For the text-containing cell, return its midpoint in [x, y] coordinate format. 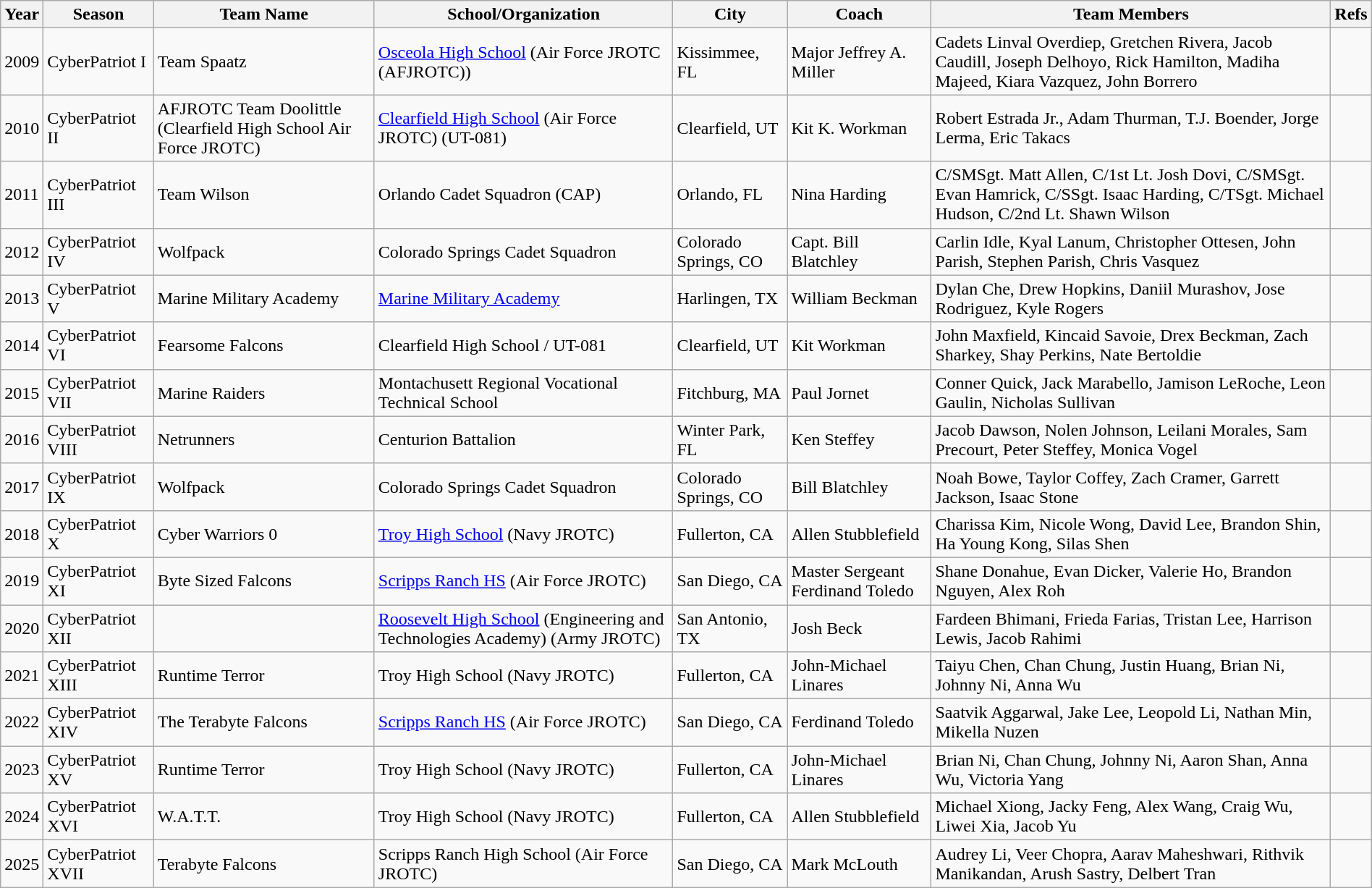
CyberPatriot XI [98, 580]
Carlin Idle, Kyal Lanum, Christopher Ottesen, John Parish, Stephen Parish, Chris Vasquez [1131, 252]
Paul Jornet [860, 392]
Winter Park, FL [730, 440]
School/Organization [524, 14]
Capt. Bill Blatchley [860, 252]
Ken Steffey [860, 440]
Team Name [263, 14]
Harlingen, TX [730, 298]
W.A.T.T. [263, 816]
2023 [22, 770]
CyberPatriot XIII [98, 676]
Fardeen Bhimani, Frieda Farias, Tristan Lee, Harrison Lewis, Jacob Rahimi [1131, 628]
CyberPatriot III [98, 195]
AFJROTC Team Doolittle (Clearfield High School Air Force JROTC) [263, 128]
Audrey Li, Veer Chopra, Aarav Maheshwari, Rithvik Manikandan, Arush Sastry, Delbert Tran [1131, 864]
2020 [22, 628]
John Maxfield, Kincaid Savoie, Drex Beckman, Zach Sharkey, Shay Perkins, Nate Bertoldie [1131, 346]
CyberPatriot VIII [98, 440]
2025 [22, 864]
Year [22, 14]
Terabyte Falcons [263, 864]
Orlando, FL [730, 195]
Josh Beck [860, 628]
Osceola High School (Air Force JROTC (AFJROTC)) [524, 62]
San Antonio, TX [730, 628]
The Terabyte Falcons [263, 722]
Ferdinand Toledo [860, 722]
2019 [22, 580]
2016 [22, 440]
Taiyu Chen, Chan Chung, Justin Huang, Brian Ni, Johnny Ni, Anna Wu [1131, 676]
City [730, 14]
Conner Quick, Jack Marabello, Jamison LeRoche, Leon Gaulin, Nicholas Sullivan [1131, 392]
Michael Xiong, Jacky Feng, Alex Wang, Craig Wu, Liwei Xia, Jacob Yu [1131, 816]
CyberPatriot XVI [98, 816]
Shane Donahue, Evan Dicker, Valerie Ho, Brandon Nguyen, Alex Roh [1131, 580]
Major Jeffrey A. Miller [860, 62]
Bill Blatchley [860, 486]
2017 [22, 486]
CyberPatriot XV [98, 770]
Kissimmee, FL [730, 62]
2011 [22, 195]
Team Spaatz [263, 62]
2021 [22, 676]
CyberPatriot I [98, 62]
CyberPatriot X [98, 534]
Clearfield High School / UT-081 [524, 346]
CyberPatriot IV [98, 252]
2015 [22, 392]
CyberPatriot VI [98, 346]
CyberPatriot XVII [98, 864]
2024 [22, 816]
Cyber Warriors 0 [263, 534]
CyberPatriot XIV [98, 722]
Centurion Battalion [524, 440]
2014 [22, 346]
CyberPatriot IX [98, 486]
Cadets Linval Overdiep, Gretchen Rivera, Jacob Caudill, Joseph Delhoyo, Rick Hamilton, Madiha Majeed, Kiara Vazquez, John Borrero [1131, 62]
CyberPatriot VII [98, 392]
Kit Workman [860, 346]
Team Wilson [263, 195]
Scripps Ranch High School (Air Force JROTC) [524, 864]
Clearfield High School (Air Force JROTC) (UT-081) [524, 128]
Roosevelt High School (Engineering and Technologies Academy) (Army JROTC) [524, 628]
2012 [22, 252]
Montachusett Regional Vocational Technical School [524, 392]
Jacob Dawson, Nolen Johnson, Leilani Morales, Sam Precourt, Peter Steffey, Monica Vogel [1131, 440]
Master Sergeant Ferdinand Toledo [860, 580]
Coach [860, 14]
Season [98, 14]
Refs [1351, 14]
Dylan Che, Drew Hopkins, Daniil Murashov, Jose Rodriguez, Kyle Rogers [1131, 298]
Charissa Kim, Nicole Wong, David Lee, Brandon Shin, Ha Young Kong, Silas Shen [1131, 534]
Marine Raiders [263, 392]
2013 [22, 298]
Saatvik Aggarwal, Jake Lee, Leopold Li, Nathan Min, Mikella Nuzen [1131, 722]
Nina Harding [860, 195]
Byte Sized Falcons [263, 580]
Fitchburg, MA [730, 392]
CyberPatriot II [98, 128]
Fearsome Falcons [263, 346]
CyberPatriot V [98, 298]
C/SMSgt. Matt Allen, C/1st Lt. Josh Dovi, C/SMSgt. Evan Hamrick, C/SSgt. Isaac Harding, C/TSgt. Michael Hudson, C/2nd Lt. Shawn Wilson [1131, 195]
2010 [22, 128]
CyberPatriot XII [98, 628]
Noah Bowe, Taylor Coffey, Zach Cramer, Garrett Jackson, Isaac Stone [1131, 486]
Kit K. Workman [860, 128]
Orlando Cadet Squadron (CAP) [524, 195]
2018 [22, 534]
Team Members [1131, 14]
2009 [22, 62]
Netrunners [263, 440]
William Beckman [860, 298]
Mark McLouth [860, 864]
2022 [22, 722]
Brian Ni, Chan Chung, Johnny Ni, Aaron Shan, Anna Wu, Victoria Yang [1131, 770]
Robert Estrada Jr., Adam Thurman, T.J. Boender, Jorge Lerma, Eric Takacs [1131, 128]
